From the cell containing the given text, extract its center point as (X, Y) coordinate. 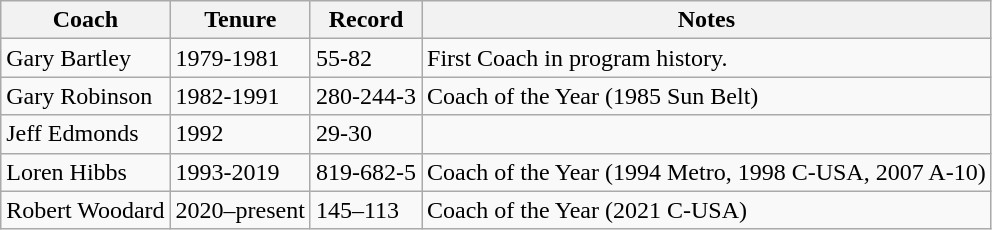
Tenure (240, 20)
819-682-5 (366, 172)
Gary Robinson (86, 96)
First Coach in program history. (707, 58)
Coach of the Year (1985 Sun Belt) (707, 96)
Record (366, 20)
1992 (240, 134)
Robert Woodard (86, 210)
Coach of the Year (2021 C-USA) (707, 210)
Loren Hibbs (86, 172)
Coach (86, 20)
Coach of the Year (1994 Metro, 1998 C-USA, 2007 A-10) (707, 172)
1993-2019 (240, 172)
2020–present (240, 210)
280-244-3 (366, 96)
1982-1991 (240, 96)
Jeff Edmonds (86, 134)
1979-1981 (240, 58)
Gary Bartley (86, 58)
145–113 (366, 210)
29-30 (366, 134)
55-82 (366, 58)
Notes (707, 20)
